Output the (X, Y) coordinate of the center of the cell containing the given text.  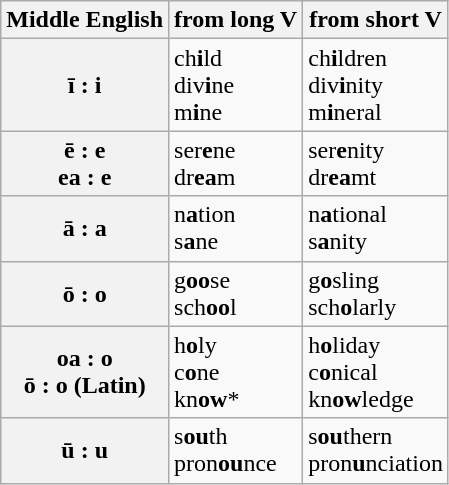
serene dream (236, 164)
ā : a (85, 228)
gosling scholarly (376, 294)
from long V (236, 20)
ē : eea : e (85, 164)
oa : o ō : o (Latin) (85, 372)
ū : u (85, 450)
southern pronunciation (376, 450)
ī : i (85, 85)
south pronounce (236, 450)
Middle English (85, 20)
nation sane (236, 228)
children divinitymineral (376, 85)
holy coneknow* (236, 372)
serenity dreamt (376, 164)
goose school (236, 294)
ō : o (85, 294)
national sanity (376, 228)
child divinemine (236, 85)
from short V (376, 20)
holiday conicalknowledge (376, 372)
